Scan for the cell matching the given text and deliver its (X, Y) coordinate at center. 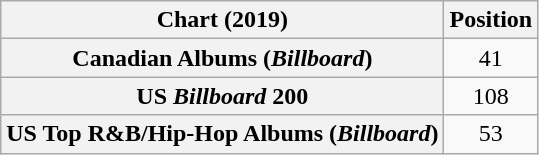
US Billboard 200 (222, 96)
53 (491, 134)
Canadian Albums (Billboard) (222, 58)
108 (491, 96)
Chart (2019) (222, 20)
Position (491, 20)
US Top R&B/Hip-Hop Albums (Billboard) (222, 134)
41 (491, 58)
